Locate the cell with the specified text and output its (X, Y) center coordinate. 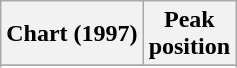
Chart (1997) (72, 34)
Peakposition (189, 34)
